Find where the given text appears and provide that cell's center as (x, y) coordinate. 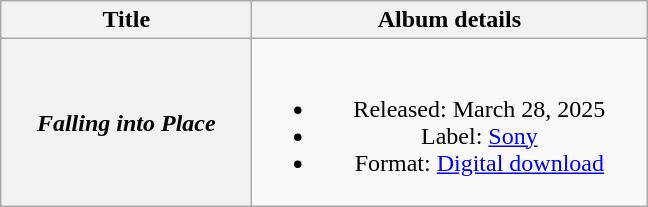
Released: March 28, 2025Label: SonyFormat: Digital download (450, 122)
Album details (450, 20)
Falling into Place (126, 122)
Title (126, 20)
